Search for the cell housing the specified text and yield its (x, y) center coordinate. 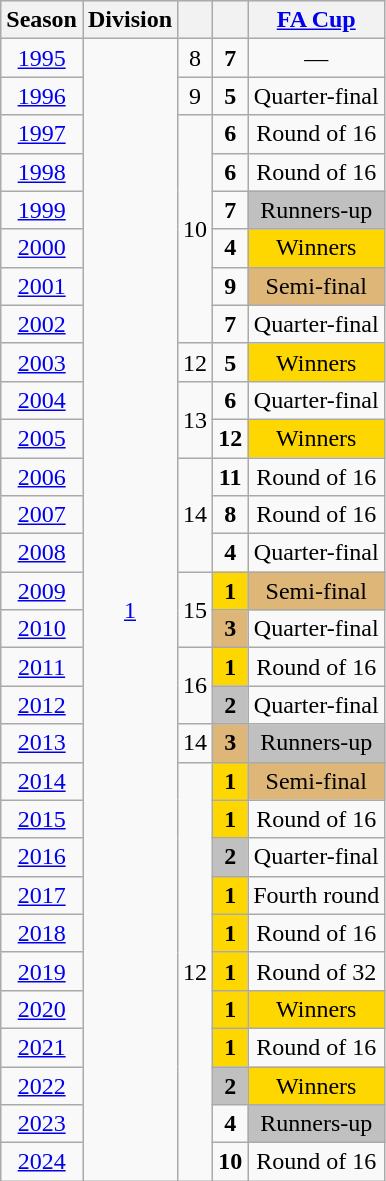
2024 (42, 1162)
Season (42, 20)
Fourth round (316, 895)
2016 (42, 857)
2001 (42, 286)
2009 (42, 591)
1998 (42, 172)
2023 (42, 1124)
2008 (42, 553)
2015 (42, 819)
1999 (42, 210)
15 (196, 610)
2003 (42, 362)
2004 (42, 400)
2014 (42, 781)
FA Cup (316, 20)
11 (230, 477)
13 (196, 419)
1997 (42, 134)
2005 (42, 438)
2013 (42, 743)
1996 (42, 96)
2021 (42, 1047)
2022 (42, 1085)
2012 (42, 705)
2019 (42, 971)
2002 (42, 324)
2006 (42, 477)
16 (196, 686)
2010 (42, 629)
— (316, 58)
2011 (42, 667)
2017 (42, 895)
2000 (42, 248)
1995 (42, 58)
Division (130, 20)
2007 (42, 515)
2018 (42, 933)
Round of 32 (316, 971)
2020 (42, 1009)
